For the text-containing cell, return its midpoint in [x, y] coordinate format. 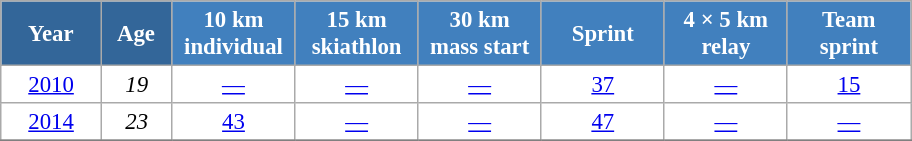
10 km individual [234, 34]
2014 [52, 122]
15 [848, 85]
Sprint [602, 34]
43 [234, 122]
19 [136, 85]
2010 [52, 85]
Year [52, 34]
Team sprint [848, 34]
4 × 5 km relay [726, 34]
Age [136, 34]
37 [602, 85]
30 km mass start [480, 34]
47 [602, 122]
23 [136, 122]
15 km skiathlon [356, 34]
